From the cell containing the given text, extract its center point as (x, y) coordinate. 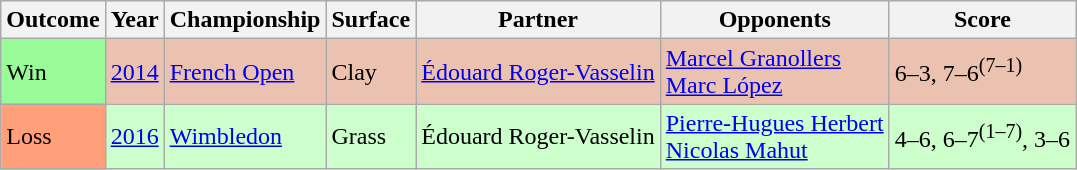
Outcome (53, 20)
Win (53, 72)
Grass (371, 136)
6–3, 7–6(7–1) (982, 72)
Year (134, 20)
Marcel Granollers Marc López (774, 72)
2016 (134, 136)
Pierre-Hugues Herbert Nicolas Mahut (774, 136)
Clay (371, 72)
2014 (134, 72)
Opponents (774, 20)
Wimbledon (245, 136)
Partner (538, 20)
Loss (53, 136)
Score (982, 20)
Championship (245, 20)
4–6, 6–7(1–7), 3–6 (982, 136)
Surface (371, 20)
French Open (245, 72)
